Pinpoint the cell where the given text exists, returning its [x, y] midpoint coordinate. 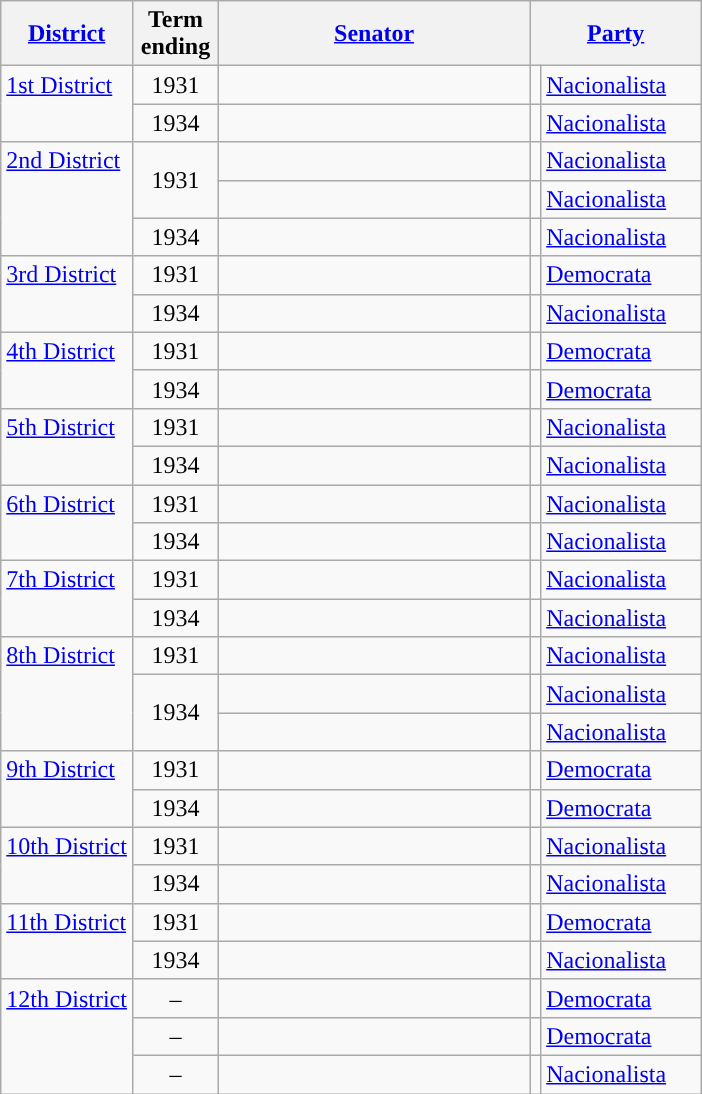
3rd District [67, 294]
6th District [67, 522]
Term ending [175, 34]
Senator [374, 34]
8th District [67, 694]
Party [616, 34]
10th District [67, 865]
2nd District [67, 199]
4th District [67, 370]
District [67, 34]
12th District [67, 1036]
7th District [67, 599]
9th District [67, 789]
11th District [67, 941]
5th District [67, 446]
1st District [67, 104]
